Provide the [X, Y] coordinate of the cell's center where the given text is located.  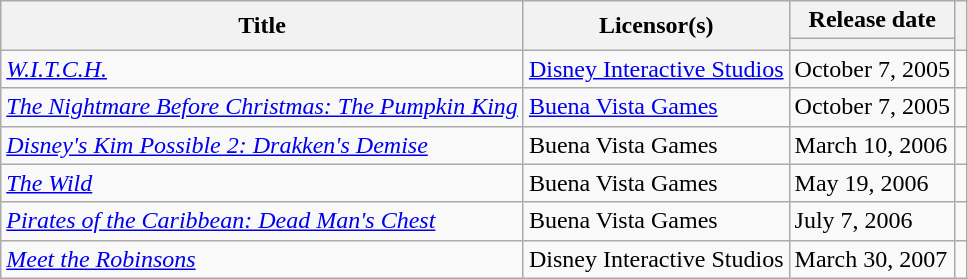
Disney's Kim Possible 2: Drakken's Demise [262, 145]
May 19, 2006 [872, 183]
The Wild [262, 183]
Meet the Robinsons [262, 259]
The Nightmare Before Christmas: The Pumpkin King [262, 107]
March 30, 2007 [872, 259]
July 7, 2006 [872, 221]
Title [262, 26]
Licensor(s) [656, 26]
Release date [872, 20]
March 10, 2006 [872, 145]
Pirates of the Caribbean: Dead Man's Chest [262, 221]
W.I.T.C.H. [262, 69]
